Pinpoint the cell where the given text exists, returning its (x, y) midpoint coordinate. 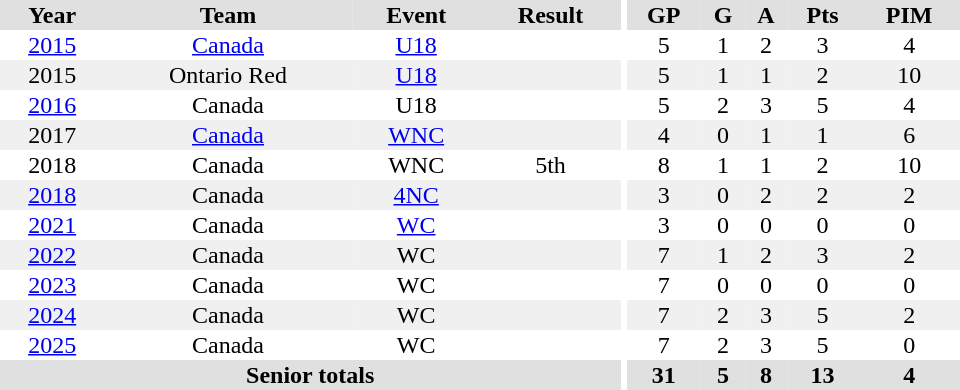
2023 (52, 285)
2017 (52, 135)
PIM (909, 15)
2025 (52, 345)
GP (664, 15)
Senior totals (310, 375)
2021 (52, 225)
2016 (52, 105)
31 (664, 375)
Result (551, 15)
13 (823, 375)
Pts (823, 15)
Team (228, 15)
G (723, 15)
Ontario Red (228, 75)
6 (909, 135)
4NC (416, 195)
A (766, 15)
Year (52, 15)
2022 (52, 255)
5th (551, 165)
2024 (52, 315)
Event (416, 15)
